For the text-containing cell, return its midpoint in (x, y) coordinate format. 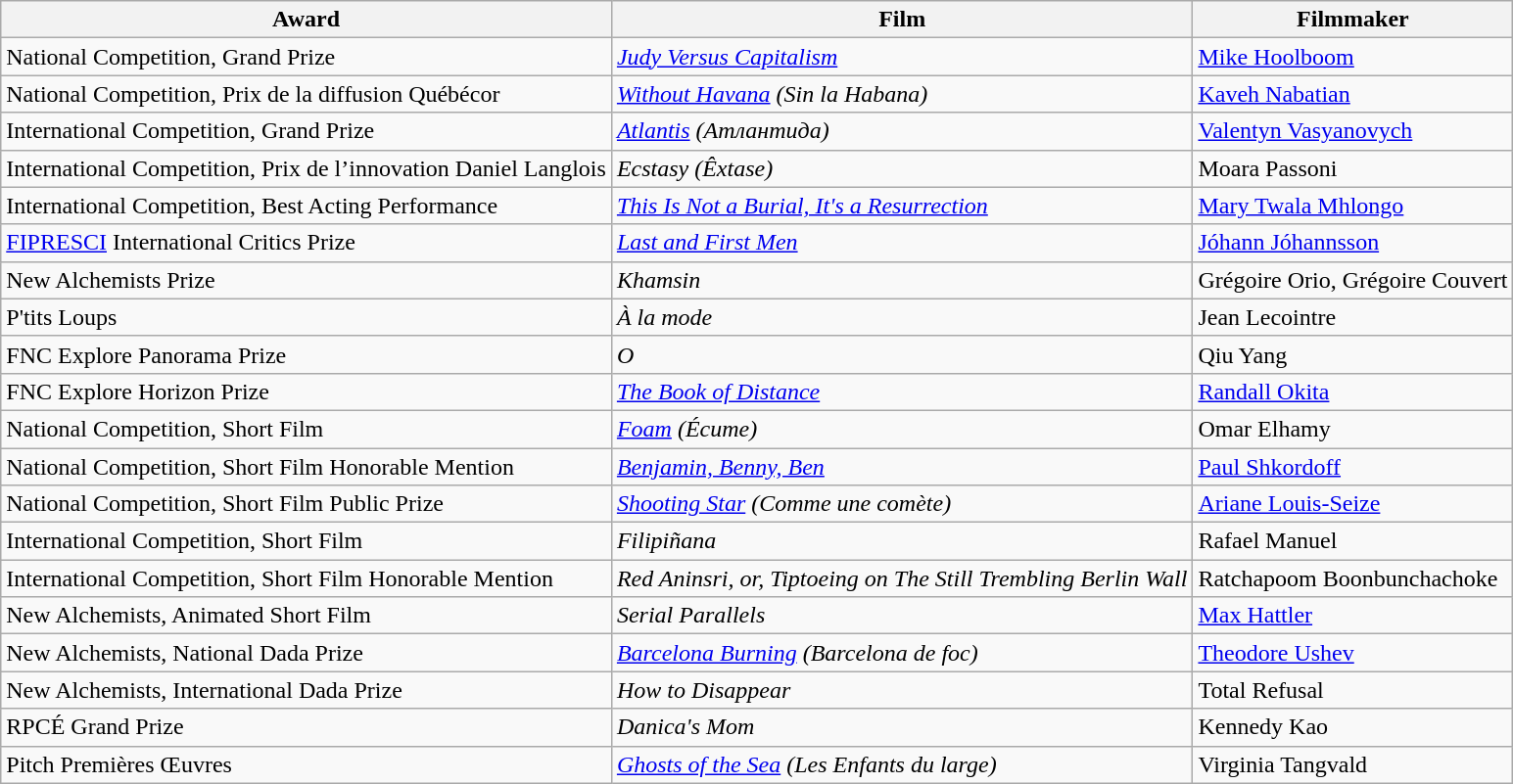
New Alchemists, International Dada Prize (307, 690)
Danica's Mom (902, 727)
National Competition, Grand Prize (307, 57)
Last and First Men (902, 243)
Max Hattler (1353, 616)
P'tits Loups (307, 317)
International Competition, Short Film Honorable Mention (307, 578)
The Book of Distance (902, 392)
À la mode (902, 317)
Jean Lecointre (1353, 317)
FIPRESCI International Critics Prize (307, 243)
Barcelona Burning (Barcelona de foc) (902, 653)
International Competition, Grand Prize (307, 131)
Theodore Ushev (1353, 653)
Film (902, 20)
RPCÉ Grand Prize (307, 727)
Atlantis (Атлантида) (902, 131)
Randall Okita (1353, 392)
Valentyn Vasyanovych (1353, 131)
Red Aninsri, or, Tiptoeing on The Still Trembling Berlin Wall (902, 578)
How to Disappear (902, 690)
Ratchapoom Boonbunchachoke (1353, 578)
Total Refusal (1353, 690)
Mike Hoolboom (1353, 57)
Moara Passoni (1353, 168)
National Competition, Short Film Honorable Mention (307, 467)
Foam (Écume) (902, 429)
International Competition, Best Acting Performance (307, 206)
Rafael Manuel (1353, 541)
Without Havana (Sin la Habana) (902, 94)
Filmmaker (1353, 20)
International Competition, Short Film (307, 541)
New Alchemists, National Dada Prize (307, 653)
Qiu Yang (1353, 354)
National Competition, Prix de la diffusion Québécor (307, 94)
Mary Twala Mhlongo (1353, 206)
Kennedy Kao (1353, 727)
New Alchemists, Animated Short Film (307, 616)
Khamsin (902, 280)
FNC Explore Panorama Prize (307, 354)
Ghosts of the Sea (Les Enfants du large) (902, 764)
Ecstasy (Êxtase) (902, 168)
This Is Not a Burial, It's a Resurrection (902, 206)
Filipiñana (902, 541)
O (902, 354)
New Alchemists Prize (307, 280)
Virginia Tangvald (1353, 764)
Judy Versus Capitalism (902, 57)
Omar Elhamy (1353, 429)
International Competition, Prix de l’innovation Daniel Langlois (307, 168)
National Competition, Short Film Public Prize (307, 504)
Ariane Louis-Seize (1353, 504)
Award (307, 20)
Benjamin, Benny, Ben (902, 467)
Jóhann Jóhannsson (1353, 243)
Serial Parallels (902, 616)
Pitch Premières Œuvres (307, 764)
Grégoire Orio, Grégoire Couvert (1353, 280)
Shooting Star (Comme une comète) (902, 504)
FNC Explore Horizon Prize (307, 392)
Kaveh Nabatian (1353, 94)
National Competition, Short Film (307, 429)
Paul Shkordoff (1353, 467)
